Search for the cell housing the specified text and yield its [x, y] center coordinate. 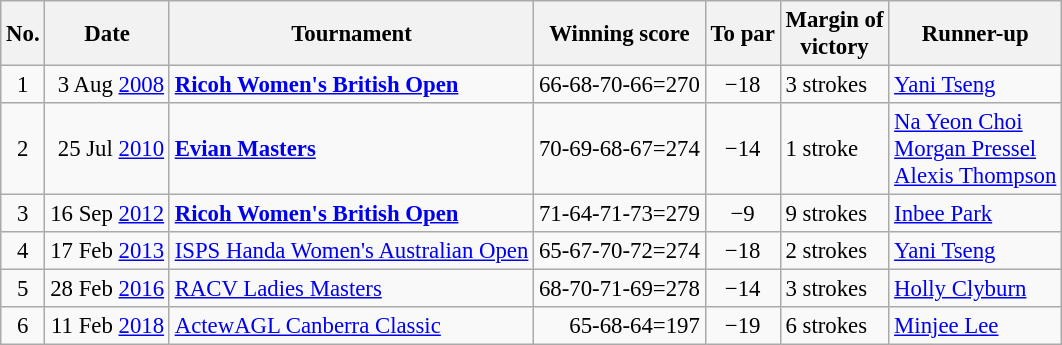
17 Feb 2013 [107, 251]
3 Aug 2008 [107, 85]
71-64-71-73=279 [620, 214]
9 strokes [834, 214]
RACV Ladies Masters [351, 289]
Inbee Park [976, 214]
4 [23, 251]
Evian Masters [351, 149]
1 [23, 85]
Winning score [620, 34]
Holly Clyburn [976, 289]
68-70-71-69=278 [620, 289]
2 strokes [834, 251]
65-67-70-72=274 [620, 251]
3 [23, 214]
16 Sep 2012 [107, 214]
2 [23, 149]
Runner-up [976, 34]
66-68-70-66=270 [620, 85]
ISPS Handa Women's Australian Open [351, 251]
To par [742, 34]
28 Feb 2016 [107, 289]
−9 [742, 214]
Tournament [351, 34]
70-69-68-67=274 [620, 149]
5 [23, 289]
1 stroke [834, 149]
25 Jul 2010 [107, 149]
Na Yeon Choi Morgan Pressel Alexis Thompson [976, 149]
No. [23, 34]
Date [107, 34]
Margin ofvictory [834, 34]
